From the cell containing the given text, extract its center point as [X, Y] coordinate. 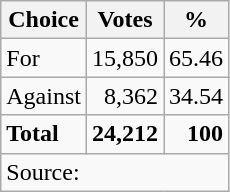
Total [44, 134]
8,362 [124, 96]
% [196, 20]
34.54 [196, 96]
Choice [44, 20]
Against [44, 96]
Source: [115, 172]
24,212 [124, 134]
Votes [124, 20]
For [44, 58]
15,850 [124, 58]
100 [196, 134]
65.46 [196, 58]
